Output the (X, Y) coordinate of the center of the cell containing the given text.  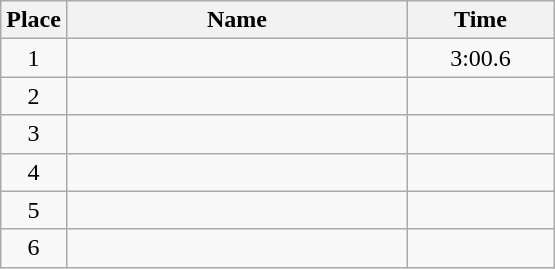
3 (34, 134)
Place (34, 20)
Name (236, 20)
1 (34, 58)
5 (34, 210)
6 (34, 248)
Time (481, 20)
3:00.6 (481, 58)
4 (34, 172)
2 (34, 96)
